Pinpoint the cell where the given text exists, returning its (X, Y) midpoint coordinate. 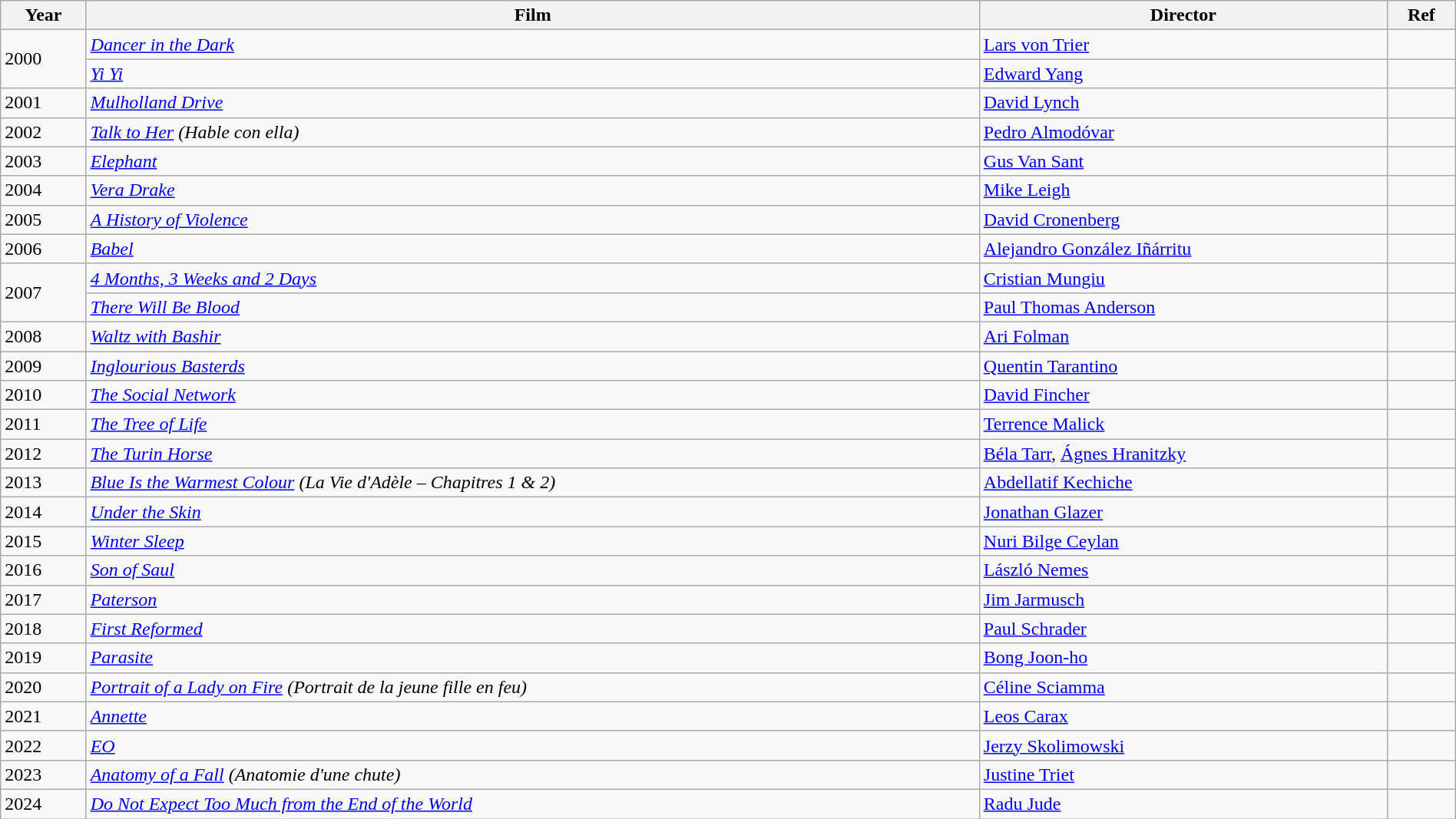
Edward Yang (1183, 74)
Vera Drake (533, 190)
Nuri Bilge Ceylan (1183, 541)
David Fincher (1183, 395)
Elephant (533, 161)
The Social Network (533, 395)
Babel (533, 249)
Under the Skin (533, 512)
Dancer in the Dark (533, 45)
2004 (43, 190)
2017 (43, 599)
2012 (43, 454)
4 Months, 3 Weeks and 2 Days (533, 278)
Abdellatif Kechiche (1183, 483)
There Will Be Blood (533, 307)
Lars von Trier (1183, 45)
Jerzy Skolimowski (1183, 745)
2000 (43, 59)
2020 (43, 687)
2005 (43, 220)
2006 (43, 249)
Mike Leigh (1183, 190)
Portrait of a Lady on Fire (Portrait de la jeune fille en feu) (533, 687)
Béla Tarr, Ágnes Hranitzky (1183, 454)
Pedro Almodóvar (1183, 132)
Waltz with Bashir (533, 336)
2007 (43, 292)
Anatomy of a Fall (Anatomie d'une chute) (533, 774)
Director (1183, 15)
Yi Yi (533, 74)
Year (43, 15)
Radu Jude (1183, 804)
Talk to Her (Hable con ella) (533, 132)
Mulholland Drive (533, 103)
2014 (43, 512)
EO (533, 745)
Jim Jarmusch (1183, 599)
The Turin Horse (533, 454)
2019 (43, 658)
The Tree of Life (533, 424)
2021 (43, 716)
László Nemes (1183, 570)
2011 (43, 424)
Terrence Malick (1183, 424)
Do Not Expect Too Much from the End of the World (533, 804)
2016 (43, 570)
2010 (43, 395)
Bong Joon-ho (1183, 658)
Blue Is the Warmest Colour (La Vie d'Adèle – Chapitres 1 & 2) (533, 483)
A History of Violence (533, 220)
Winter Sleep (533, 541)
2013 (43, 483)
2024 (43, 804)
2022 (43, 745)
Parasite (533, 658)
David Lynch (1183, 103)
Cristian Mungiu (1183, 278)
Alejandro González Iñárritu (1183, 249)
2003 (43, 161)
First Reformed (533, 629)
Céline Sciamma (1183, 687)
Inglourious Basterds (533, 366)
2023 (43, 774)
Gus Van Sant (1183, 161)
Paul Thomas Anderson (1183, 307)
2015 (43, 541)
2001 (43, 103)
Annette (533, 716)
Leos Carax (1183, 716)
David Cronenberg (1183, 220)
Paul Schrader (1183, 629)
Film (533, 15)
Justine Triet (1183, 774)
2009 (43, 366)
Ari Folman (1183, 336)
Ref (1421, 15)
2008 (43, 336)
2018 (43, 629)
Jonathan Glazer (1183, 512)
Paterson (533, 599)
Son of Saul (533, 570)
2002 (43, 132)
Quentin Tarantino (1183, 366)
